Locate the cell with the specified text and output its (X, Y) center coordinate. 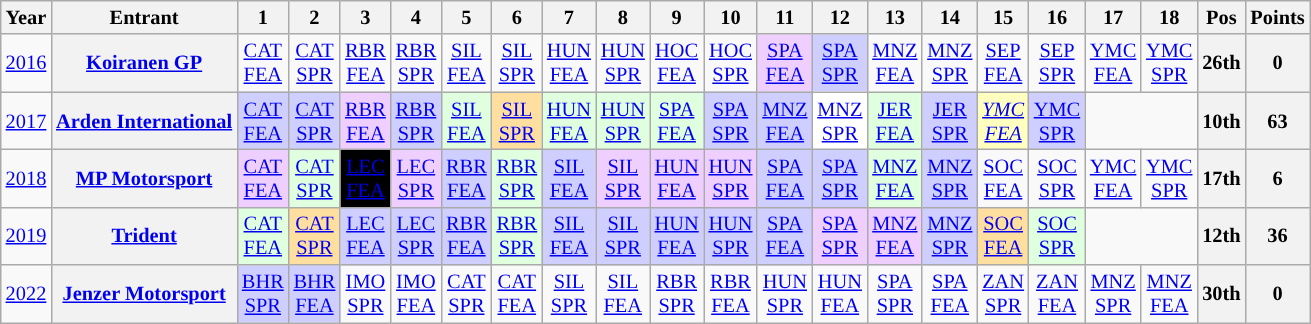
IMOFEA (416, 294)
IMOSPR (365, 294)
Year (26, 17)
2018 (26, 178)
63 (1277, 121)
2022 (26, 294)
17th (1221, 178)
14 (950, 17)
17 (1113, 17)
15 (1003, 17)
12 (840, 17)
SEPFEA (1003, 63)
ZANFEA (1057, 294)
ZANSPR (1003, 294)
MP Motorsport (144, 178)
2017 (26, 121)
18 (1169, 17)
Points (1277, 17)
Pos (1221, 17)
3 (365, 17)
7 (569, 17)
HOCSPR (731, 63)
Jenzer Motorsport (144, 294)
26th (1221, 63)
12th (1221, 236)
36 (1277, 236)
Arden International (144, 121)
8 (623, 17)
4 (416, 17)
16 (1057, 17)
BHRSPR (263, 294)
11 (784, 17)
Koiranen GP (144, 63)
2 (315, 17)
10 (731, 17)
1 (263, 17)
JERSPR (950, 121)
13 (894, 17)
BHRFEA (315, 294)
2019 (26, 236)
HOCFEA (677, 63)
30th (1221, 294)
Trident (144, 236)
SEPSPR (1057, 63)
Entrant (144, 17)
9 (677, 17)
10th (1221, 121)
JERFEA (894, 121)
2016 (26, 63)
5 (466, 17)
